Find where the given text appears and provide that cell's center as (X, Y) coordinate. 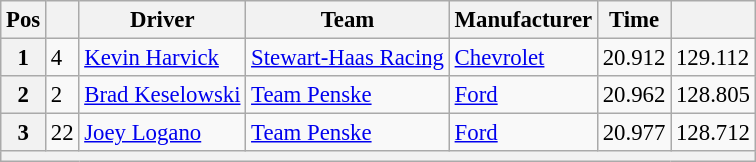
Brad Keselowski (162, 95)
Chevrolet (523, 58)
Driver (162, 20)
Team (348, 20)
128.712 (714, 133)
128.805 (714, 95)
1 (24, 58)
4 (62, 58)
20.912 (634, 58)
Kevin Harvick (162, 58)
Pos (24, 20)
Joey Logano (162, 133)
20.977 (634, 133)
3 (24, 133)
Time (634, 20)
Manufacturer (523, 20)
22 (62, 133)
Stewart-Haas Racing (348, 58)
129.112 (714, 58)
20.962 (634, 95)
